Output the [x, y] coordinate of the center of the cell containing the given text.  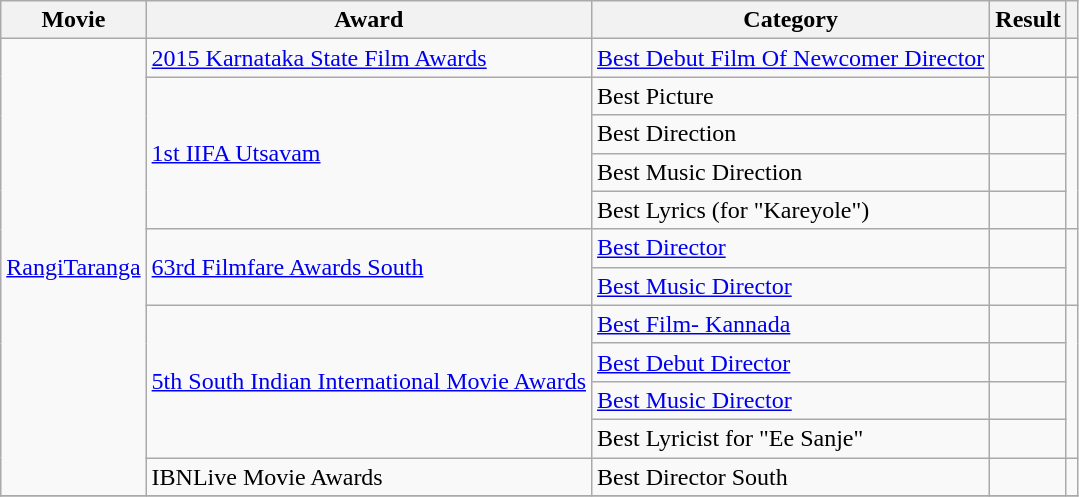
Best Debut Film Of Newcomer Director [791, 58]
Result [1028, 20]
Award [368, 20]
Best Film- Kannada [791, 324]
Best Director [791, 248]
IBNLive Movie Awards [368, 477]
RangiTaranga [74, 268]
Best Direction [791, 134]
Best Director South [791, 477]
2015 Karnataka State Film Awards [368, 58]
Best Music Direction [791, 172]
63rd Filmfare Awards South [368, 267]
Best Picture [791, 96]
1st IIFA Utsavam [368, 153]
5th South Indian International Movie Awards [368, 381]
Category [791, 20]
Best Lyrics (for "Kareyole") [791, 210]
Best Debut Director [791, 362]
Movie [74, 20]
Best Lyricist for "Ee Sanje" [791, 438]
